Determine the (X, Y) coordinate at the center of the cell enclosing the given text.  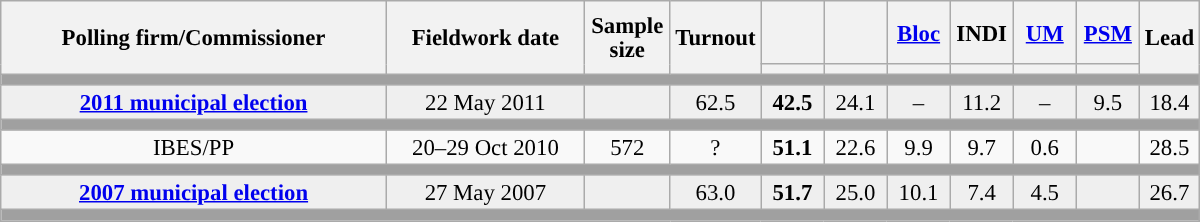
51.1 (792, 148)
IBES/PP (194, 148)
4.5 (1044, 194)
Fieldwork date (485, 38)
18.4 (1169, 102)
UM (1044, 32)
22 May 2011 (485, 102)
Bloc (918, 32)
9.7 (982, 148)
7.4 (982, 194)
28.5 (1169, 148)
25.0 (856, 194)
Polling firm/Commissioner (194, 38)
27 May 2007 (485, 194)
PSM (1108, 32)
51.7 (792, 194)
? (716, 148)
Lead (1169, 38)
20–29 Oct 2010 (485, 148)
10.1 (918, 194)
INDI (982, 32)
24.1 (856, 102)
2011 municipal election (194, 102)
572 (627, 148)
Sample size (627, 38)
0.6 (1044, 148)
22.6 (856, 148)
9.5 (1108, 102)
9.9 (918, 148)
26.7 (1169, 194)
63.0 (716, 194)
2007 municipal election (194, 194)
62.5 (716, 102)
42.5 (792, 102)
11.2 (982, 102)
Turnout (716, 38)
